Pinpoint the cell where the given text exists, returning its [X, Y] midpoint coordinate. 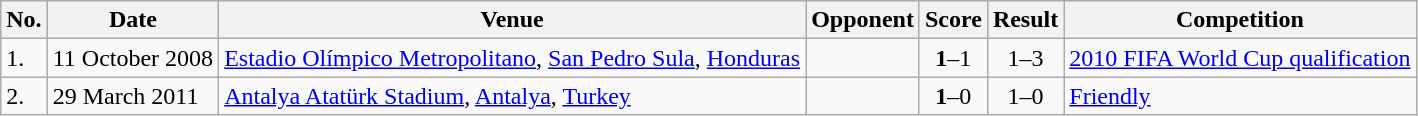
Venue [512, 20]
Score [953, 20]
2. [24, 96]
Antalya Atatürk Stadium, Antalya, Turkey [512, 96]
11 October 2008 [132, 58]
Date [132, 20]
29 March 2011 [132, 96]
Opponent [863, 20]
Estadio Olímpico Metropolitano, San Pedro Sula, Honduras [512, 58]
Friendly [1240, 96]
2010 FIFA World Cup qualification [1240, 58]
No. [24, 20]
Result [1025, 20]
1–3 [1025, 58]
1–1 [953, 58]
1. [24, 58]
Competition [1240, 20]
